Return the [x, y] coordinate for the center point of the cell that contains the specified text.  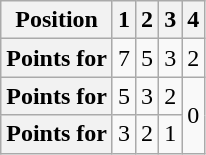
7 [124, 58]
0 [194, 115]
Position [57, 20]
4 [194, 20]
